Capture the cell that displays the provided text and extract its [X, Y] central coordinate. 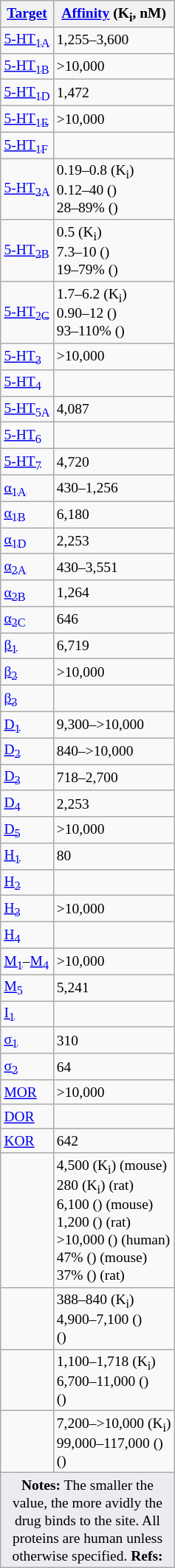
D5 [27, 830]
D4 [27, 804]
388–840 (Ki)4,900–7,100 () () [114, 1319]
Notes: The smaller the value, the more avidly the drug binds to the site. All proteins are human unless otherwise specified. Refs: [87, 1520]
α2A [27, 567]
5-HT6 [27, 436]
5-HT4 [27, 383]
D2 [27, 751]
1.7–6.2 (Ki)0.90–12 ()93–110% () [114, 313]
I1 [27, 1014]
64 [114, 1067]
β2 [27, 672]
840–>10,000 [114, 751]
α2C [27, 620]
430–3,551 [114, 567]
5-HT1E [27, 119]
5-HT5A [27, 409]
5-HT7 [27, 461]
5-HT1D [27, 93]
H3 [27, 909]
Affinity (Ki, nM) [114, 14]
α1D [27, 541]
DOR [27, 1116]
α1B [27, 515]
1,264 [114, 593]
5-HT2B [27, 251]
Target [27, 14]
KOR [27, 1141]
β1 [27, 646]
9,300–>10,000 [114, 725]
642 [114, 1141]
5-HT1A [27, 40]
β3 [27, 699]
H2 [27, 882]
4,720 [114, 461]
0.5 (Ki)7.3–10 ()19–79% () [114, 251]
80 [114, 857]
1,472 [114, 93]
σ1 [27, 1040]
310 [114, 1040]
718–2,700 [114, 778]
H1 [27, 857]
α2B [27, 593]
5-HT2C [27, 313]
D1 [27, 725]
4,500 (Ki) (mouse)280 (Ki) (rat)6,100 () (mouse)1,200 () (rat)>10,000 () (human)47% () (mouse)37% () (rat) [114, 1220]
MOR [27, 1093]
646 [114, 620]
H4 [27, 935]
5-HT1B [27, 66]
5-HT3 [27, 357]
5-HT1F [27, 145]
α1A [27, 488]
6,180 [114, 515]
6,719 [114, 646]
1,100–1,718 (Ki)6,700–11,000 () () [114, 1380]
430–1,256 [114, 488]
7,200–>10,000 (Ki)99,000–117,000 () () [114, 1442]
4,087 [114, 409]
0.19–0.8 (Ki)0.12–40 ()28–89% () [114, 189]
5,241 [114, 988]
M5 [27, 988]
σ2 [27, 1067]
1,255–3,600 [114, 40]
5-HT2A [27, 189]
M1–M4 [27, 961]
D3 [27, 778]
